Find where the given text appears and provide that cell's center as (x, y) coordinate. 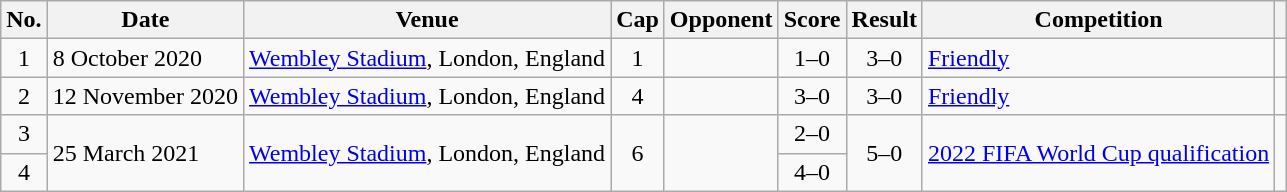
4–0 (812, 172)
2022 FIFA World Cup qualification (1098, 153)
Result (884, 20)
2–0 (812, 134)
3 (24, 134)
Opponent (721, 20)
Competition (1098, 20)
Score (812, 20)
12 November 2020 (145, 96)
5–0 (884, 153)
Cap (638, 20)
2 (24, 96)
25 March 2021 (145, 153)
1–0 (812, 58)
8 October 2020 (145, 58)
Date (145, 20)
Venue (428, 20)
No. (24, 20)
6 (638, 153)
